Extract the (x, y) coordinate from the center of the cell holding the provided text.  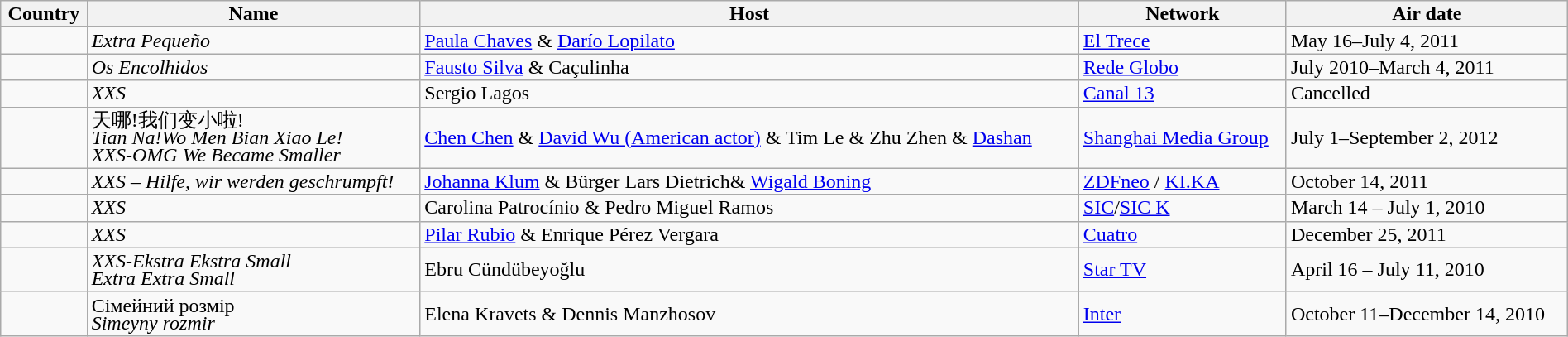
May 16–July 4, 2011 (1427, 41)
XXS-Ekstra Ekstra SmallExtra Extra Small (253, 270)
Os Encolhidos (253, 67)
July 2010–March 4, 2011 (1427, 67)
ZDFneo / KI.KA (1183, 181)
March 14 – July 1, 2010 (1427, 208)
Host (749, 14)
Air date (1427, 14)
Elena Kravets & Dennis Manzhosov (749, 313)
Cuatro (1183, 234)
October 11–December 14, 2010 (1427, 313)
Shanghai Media Group (1183, 137)
Canal 13 (1183, 94)
July 1–September 2, 2012 (1427, 137)
Fausto Silva & Caçulinha (749, 67)
Johanna Klum & Bürger Lars Dietrich& Wigald Boning (749, 181)
Star TV (1183, 270)
Сімейний розмірSimeyny rozmir (253, 313)
Paula Chaves & Darío Lopilato (749, 41)
Chen Chen & David Wu (American actor) & Tim Le & Zhu Zhen & Dashan (749, 137)
Rede Globo (1183, 67)
Cancelled (1427, 94)
Name (253, 14)
Network (1183, 14)
天哪!我们变小啦!Tian Na!Wo Men Bian Xiao Le!XXS-OMG We Became Smaller (253, 137)
April 16 – July 11, 2010 (1427, 270)
Ebru Cündübeyoğlu (749, 270)
XXS – Hilfe, wir werden geschrumpft! (253, 181)
Carolina Patrocínio & Pedro Miguel Ramos (749, 208)
Extra Pequeño (253, 41)
SIC/SIC K (1183, 208)
El Trece (1183, 41)
December 25, 2011 (1427, 234)
Sergio Lagos (749, 94)
Pilar Rubio & Enrique Pérez Vergara (749, 234)
Country (44, 14)
October 14, 2011 (1427, 181)
Inter (1183, 313)
